Pinpoint the cell where the given text exists, returning its (X, Y) midpoint coordinate. 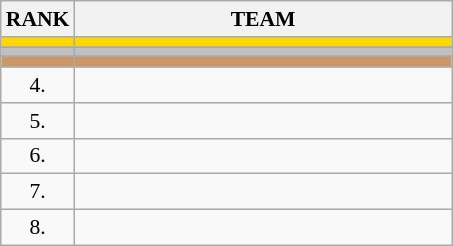
4. (38, 85)
6. (38, 156)
TEAM (262, 19)
RANK (38, 19)
7. (38, 192)
5. (38, 121)
8. (38, 228)
